For the text-containing cell, return its midpoint in (x, y) coordinate format. 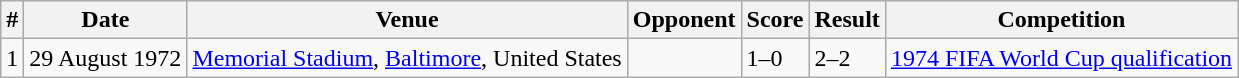
# (12, 20)
Opponent (684, 20)
1–0 (775, 58)
Venue (407, 20)
1 (12, 58)
Competition (1061, 20)
Memorial Stadium, Baltimore, United States (407, 58)
Score (775, 20)
Date (106, 20)
1974 FIFA World Cup qualification (1061, 58)
2–2 (847, 58)
Result (847, 20)
29 August 1972 (106, 58)
